Detect which cell encompasses the target text, then output its [x, y] center coordinate. 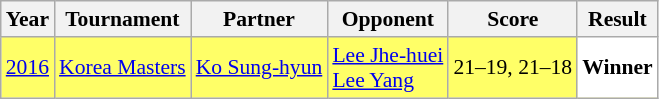
Score [512, 19]
Year [28, 19]
Result [618, 19]
Winner [618, 68]
2016 [28, 68]
Lee Jhe-huei Lee Yang [388, 68]
Opponent [388, 19]
21–19, 21–18 [512, 68]
Partner [260, 19]
Korea Masters [122, 68]
Ko Sung-hyun [260, 68]
Tournament [122, 19]
